For the text-containing cell, return its midpoint in (X, Y) coordinate format. 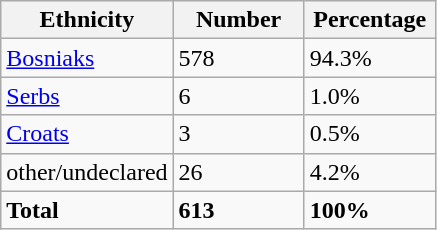
0.5% (370, 134)
613 (238, 210)
6 (238, 96)
Ethnicity (87, 20)
94.3% (370, 58)
4.2% (370, 172)
1.0% (370, 96)
Total (87, 210)
Serbs (87, 96)
3 (238, 134)
other/undeclared (87, 172)
26 (238, 172)
Number (238, 20)
Bosniaks (87, 58)
Percentage (370, 20)
Croats (87, 134)
100% (370, 210)
578 (238, 58)
